Find where the given text appears and provide that cell's center as [X, Y] coordinate. 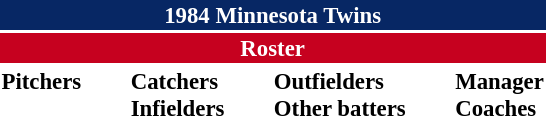
Roster [272, 48]
1984 Minnesota Twins [272, 15]
